Pinpoint the cell where the given text exists, returning its [x, y] midpoint coordinate. 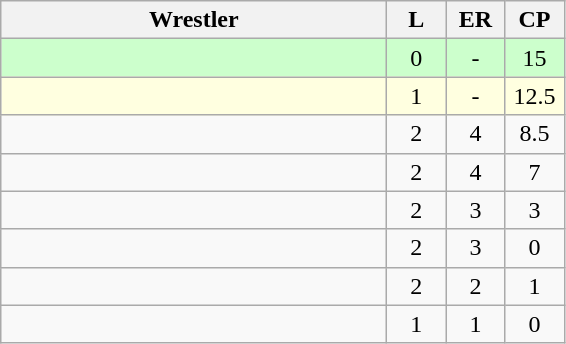
CP [534, 20]
8.5 [534, 134]
12.5 [534, 96]
15 [534, 58]
ER [476, 20]
L [416, 20]
7 [534, 172]
Wrestler [194, 20]
